Pinpoint the cell where the given text exists, returning its [x, y] midpoint coordinate. 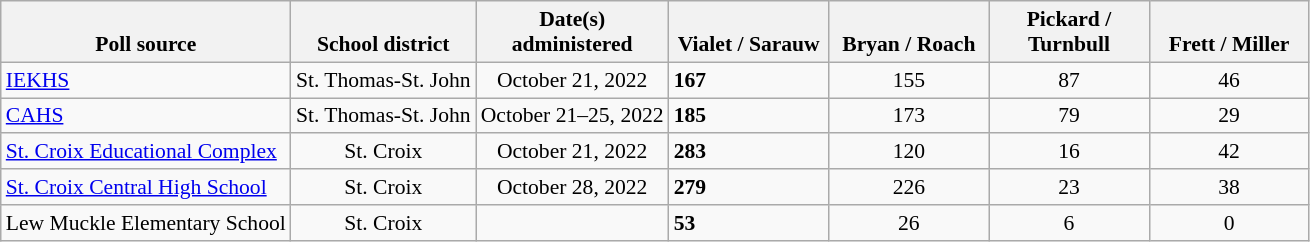
16 [1069, 152]
Frett / Miller [1229, 32]
Pickard / Turnbull [1069, 32]
87 [1069, 80]
IEKHS [146, 80]
Lew Muckle Elementary School [146, 223]
79 [1069, 116]
23 [1069, 187]
53 [749, 223]
0 [1229, 223]
Bryan / Roach [909, 32]
46 [1229, 80]
38 [1229, 187]
226 [909, 187]
279 [749, 187]
St. Croix Educational Complex [146, 152]
155 [909, 80]
173 [909, 116]
29 [1229, 116]
26 [909, 223]
St. Croix Central High School [146, 187]
185 [749, 116]
Poll source [146, 32]
283 [749, 152]
6 [1069, 223]
42 [1229, 152]
Date(s)administered [572, 32]
October 21–25, 2022 [572, 116]
School district [384, 32]
October 28, 2022 [572, 187]
167 [749, 80]
CAHS [146, 116]
120 [909, 152]
Vialet / Sarauw [749, 32]
